Determine the (X, Y) coordinate at the center of the cell enclosing the given text.  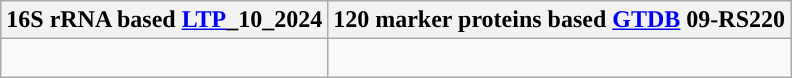
120 marker proteins based GTDB 09-RS220 (560, 20)
16S rRNA based LTP_10_2024 (164, 20)
